For the text-containing cell, return its midpoint in [x, y] coordinate format. 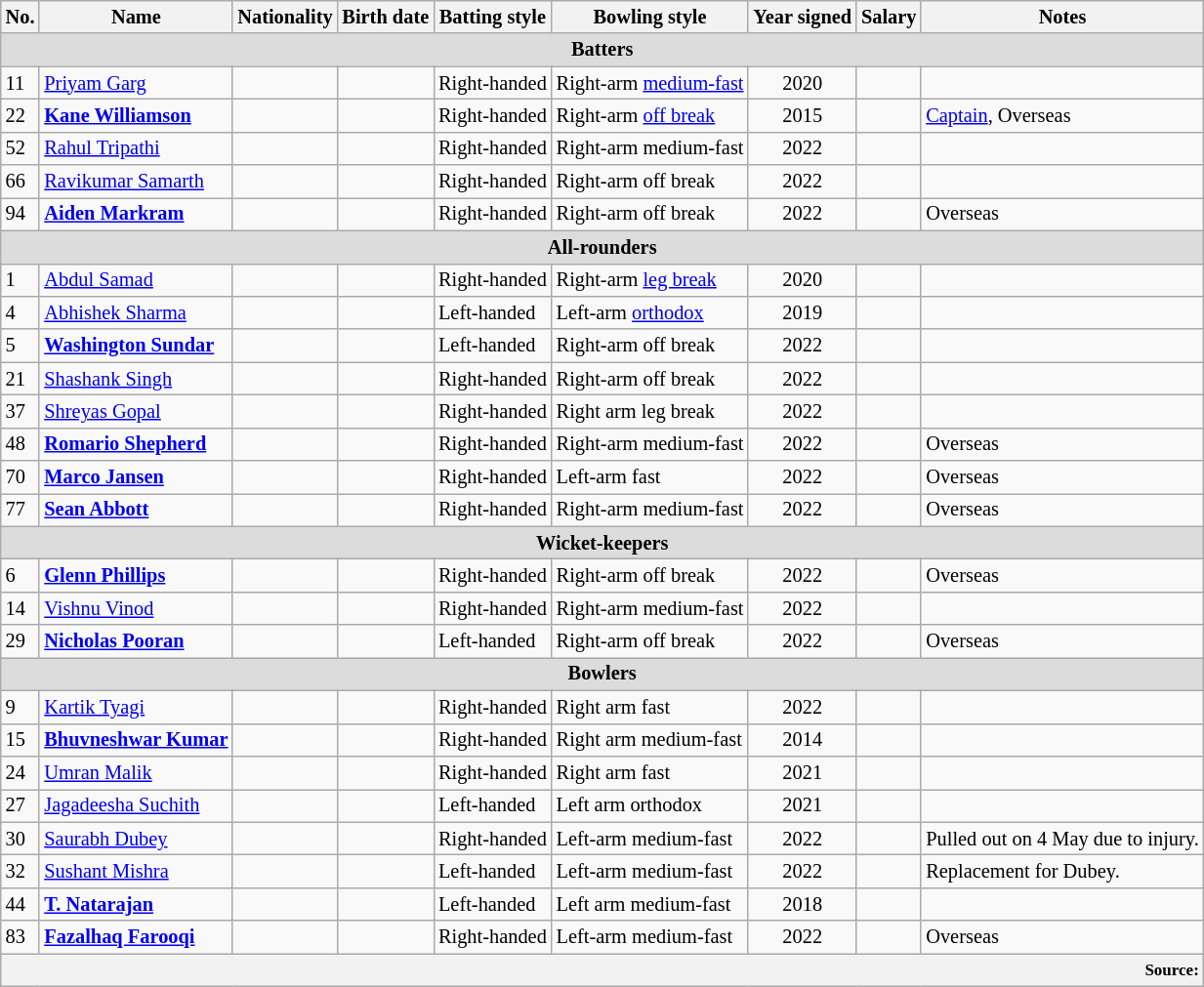
14 [21, 608]
94 [21, 214]
Replacement for Dubey. [1062, 871]
Fazalhaq Farooqi [136, 937]
Rahul Tripathi [136, 148]
Left-arm fast [650, 477]
6 [21, 575]
Sushant Mishra [136, 871]
2019 [803, 312]
9 [21, 707]
83 [21, 937]
Glenn Phillips [136, 575]
15 [21, 740]
Priyam Garg [136, 83]
2018 [803, 904]
2014 [803, 740]
Right arm leg break [650, 411]
Nicholas Pooran [136, 641]
Kartik Tyagi [136, 707]
Name [136, 17]
29 [21, 641]
Left arm medium-fast [650, 904]
Umran Malik [136, 772]
27 [21, 805]
Batters [602, 50]
Captain, Overseas [1062, 115]
Right arm medium-fast [650, 740]
Notes [1062, 17]
21 [21, 379]
Washington Sundar [136, 346]
Vishnu Vinod [136, 608]
24 [21, 772]
Right-arm leg break [650, 280]
48 [21, 444]
Shashank Singh [136, 379]
4 [21, 312]
Abdul Samad [136, 280]
Left-arm orthodox [650, 312]
32 [21, 871]
Sean Abbott [136, 510]
Salary [889, 17]
52 [21, 148]
30 [21, 839]
Batting style [492, 17]
Left arm orthodox [650, 805]
1 [21, 280]
Jagadeesha Suchith [136, 805]
70 [21, 477]
Bowling style [650, 17]
Year signed [803, 17]
Abhishek Sharma [136, 312]
77 [21, 510]
Romario Shepherd [136, 444]
Marco Jansen [136, 477]
11 [21, 83]
Pulled out on 4 May due to injury. [1062, 839]
Kane Williamson [136, 115]
22 [21, 115]
37 [21, 411]
44 [21, 904]
Wicket-keepers [602, 543]
2015 [803, 115]
Nationality [285, 17]
Birth date [385, 17]
Bowlers [602, 674]
Aiden Markram [136, 214]
5 [21, 346]
T. Natarajan [136, 904]
66 [21, 182]
Shreyas Gopal [136, 411]
Source: [602, 969]
Bhuvneshwar Kumar [136, 740]
Saurabh Dubey [136, 839]
No. [21, 17]
All-rounders [602, 247]
Ravikumar Samarth [136, 182]
